Identify which cell holds the provided text, then report its (x, y) central coordinate. 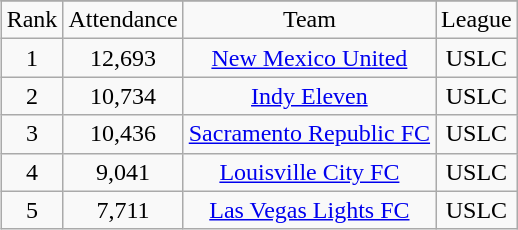
9,041 (123, 172)
4 (32, 172)
5 (32, 210)
7,711 (123, 210)
Louisville City FC (309, 172)
Las Vegas Lights FC (309, 210)
10,436 (123, 134)
Rank (32, 20)
Indy Eleven (309, 96)
Attendance (123, 20)
Team (309, 20)
1 (32, 58)
3 (32, 134)
10,734 (123, 96)
12,693 (123, 58)
League (477, 20)
2 (32, 96)
Sacramento Republic FC (309, 134)
New Mexico United (309, 58)
